Capture the cell that displays the provided text and extract its (x, y) central coordinate. 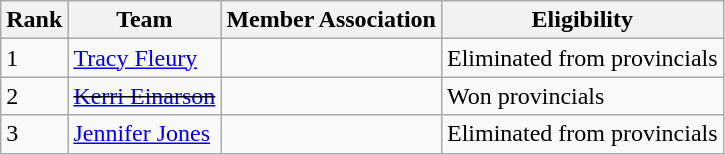
Won provincials (582, 96)
1 (34, 58)
Kerri Einarson (144, 96)
2 (34, 96)
Tracy Fleury (144, 58)
Eligibility (582, 20)
3 (34, 134)
Jennifer Jones (144, 134)
Team (144, 20)
Rank (34, 20)
Member Association (332, 20)
